Detect which cell encompasses the target text, then output its (x, y) center coordinate. 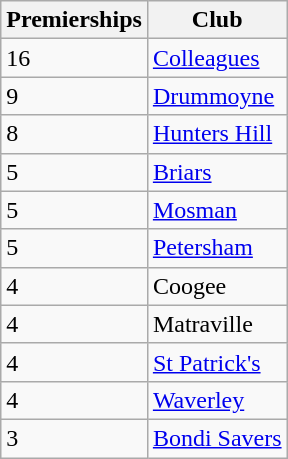
Matraville (217, 324)
Hunters Hill (217, 134)
16 (74, 58)
8 (74, 134)
Petersham (217, 248)
St Patrick's (217, 362)
Premierships (74, 20)
Drummoyne (217, 96)
3 (74, 438)
Briars (217, 172)
Club (217, 20)
Waverley (217, 400)
Bondi Savers (217, 438)
Mosman (217, 210)
Coogee (217, 286)
9 (74, 96)
Colleagues (217, 58)
